From the cell containing the given text, extract its center point as [x, y] coordinate. 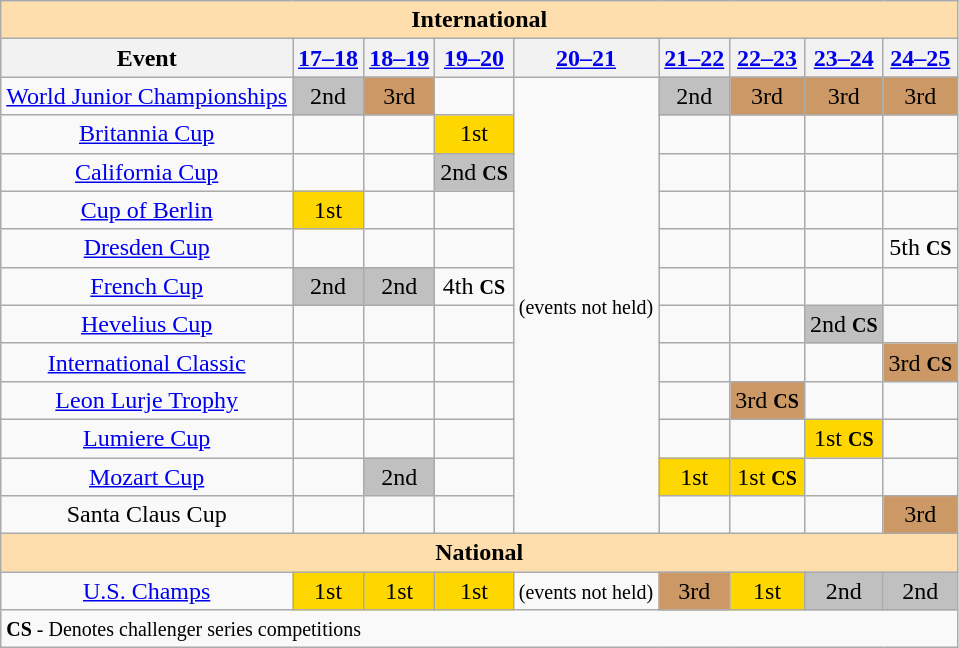
Santa Claus Cup [147, 515]
U.S. Champs [147, 591]
Lumiere Cup [147, 438]
International Classic [147, 362]
23–24 [844, 58]
Hevelius Cup [147, 324]
22–23 [768, 58]
Leon Lurje Trophy [147, 400]
French Cup [147, 286]
Event [147, 58]
National [480, 553]
18–19 [400, 58]
Dresden Cup [147, 248]
4th CS [474, 286]
Cup of Berlin [147, 210]
International [480, 20]
World Junior Championships [147, 96]
20–21 [586, 58]
Britannia Cup [147, 134]
CS - Denotes challenger series competitions [480, 629]
21–22 [694, 58]
19–20 [474, 58]
24–25 [920, 58]
17–18 [328, 58]
Mozart Cup [147, 477]
5th CS [920, 248]
California Cup [147, 172]
